For the text-containing cell, return its midpoint in [X, Y] coordinate format. 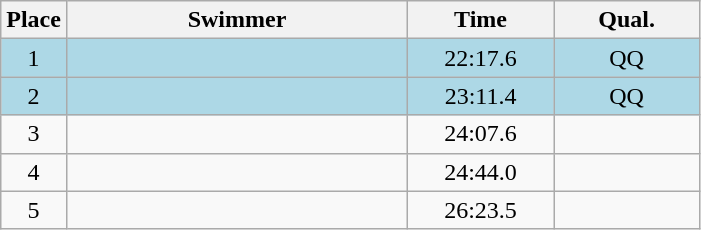
3 [34, 134]
24:07.6 [481, 134]
4 [34, 172]
2 [34, 96]
1 [34, 58]
Swimmer [236, 20]
26:23.5 [481, 210]
Time [481, 20]
Place [34, 20]
22:17.6 [481, 58]
24:44.0 [481, 172]
Qual. [627, 20]
23:11.4 [481, 96]
5 [34, 210]
